Determine the (X, Y) coordinate at the center of the cell enclosing the given text.  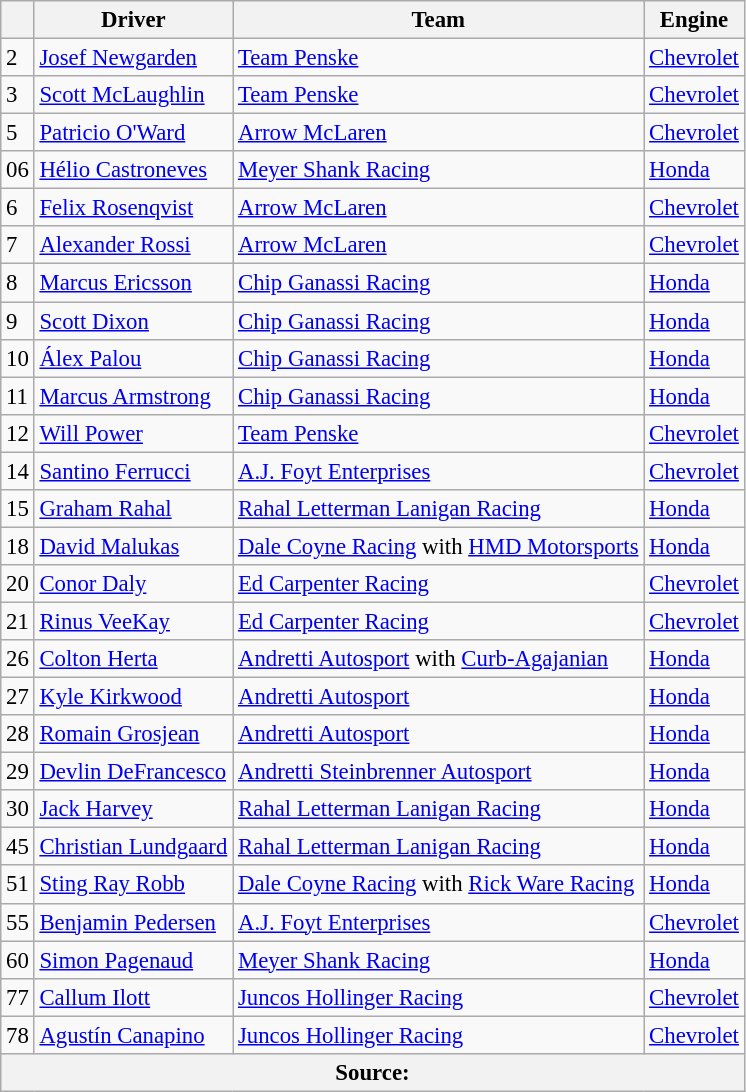
Romain Grosjean (134, 734)
30 (18, 809)
Rinus VeeKay (134, 621)
8 (18, 283)
27 (18, 697)
Christian Lundgaard (134, 847)
Scott Dixon (134, 321)
6 (18, 208)
Engine (694, 20)
Driver (134, 20)
77 (18, 997)
Dale Coyne Racing with Rick Ware Racing (438, 885)
Andretti Autosport with Curb-Agajanian (438, 659)
18 (18, 546)
Will Power (134, 433)
Scott McLaughlin (134, 95)
20 (18, 584)
Agustín Canapino (134, 1035)
Dale Coyne Racing with HMD Motorsports (438, 546)
Patricio O'Ward (134, 133)
51 (18, 885)
Hélio Castroneves (134, 170)
Marcus Ericsson (134, 283)
29 (18, 772)
5 (18, 133)
Team (438, 20)
Source: (372, 1073)
Álex Palou (134, 358)
06 (18, 170)
Graham Rahal (134, 509)
Kyle Kirkwood (134, 697)
Felix Rosenqvist (134, 208)
21 (18, 621)
7 (18, 245)
Andretti Steinbrenner Autosport (438, 772)
78 (18, 1035)
11 (18, 396)
Callum Ilott (134, 997)
David Malukas (134, 546)
45 (18, 847)
28 (18, 734)
Conor Daly (134, 584)
Simon Pagenaud (134, 960)
Benjamin Pedersen (134, 922)
10 (18, 358)
15 (18, 509)
60 (18, 960)
26 (18, 659)
12 (18, 433)
Santino Ferrucci (134, 471)
Marcus Armstrong (134, 396)
Josef Newgarden (134, 58)
14 (18, 471)
9 (18, 321)
Alexander Rossi (134, 245)
2 (18, 58)
Jack Harvey (134, 809)
55 (18, 922)
Sting Ray Robb (134, 885)
Devlin DeFrancesco (134, 772)
Colton Herta (134, 659)
3 (18, 95)
